Detect which cell encompasses the target text, then output its (X, Y) center coordinate. 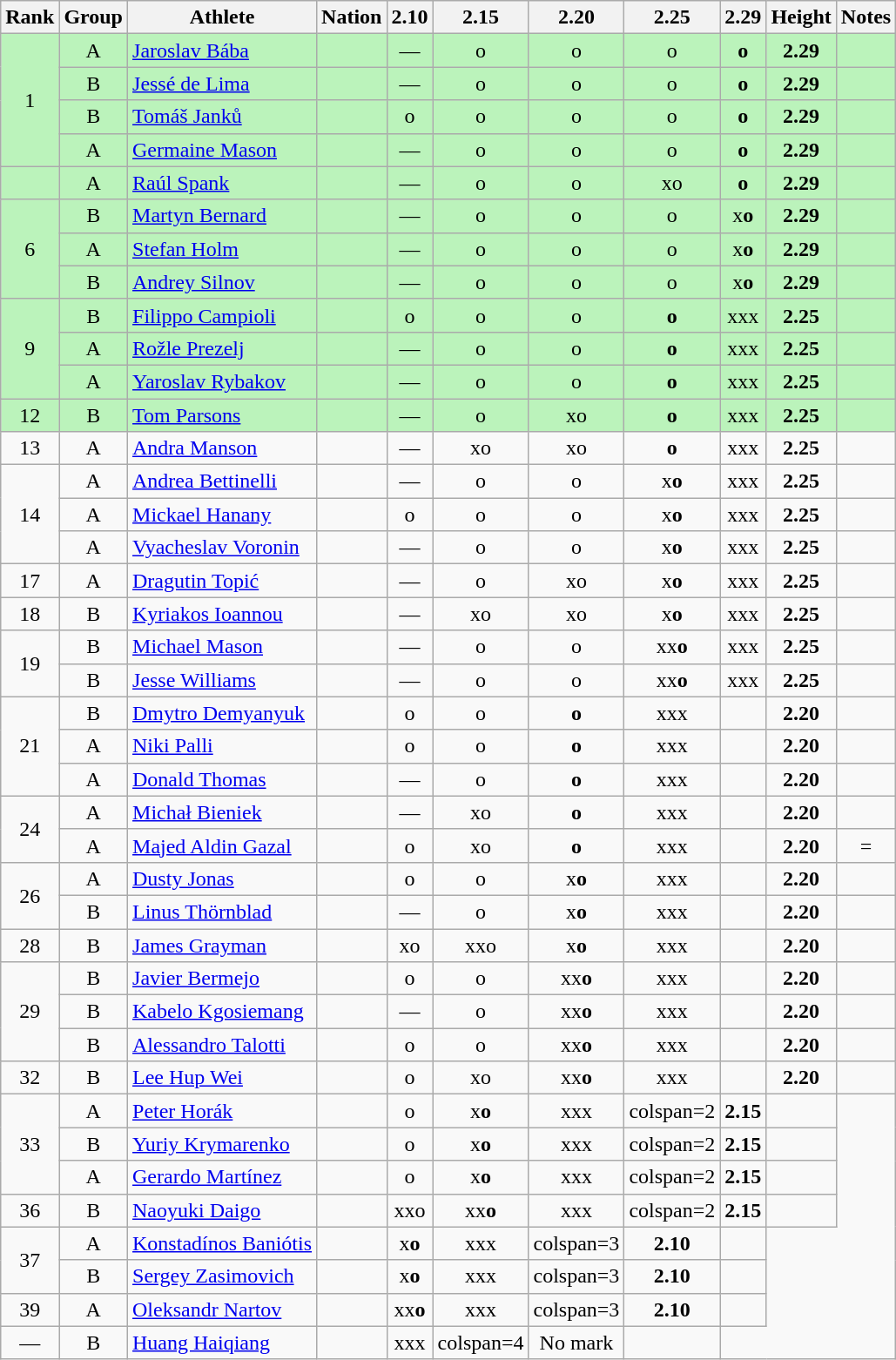
Tomáš Janků (223, 117)
32 (30, 1078)
Majed Aldin Gazal (223, 845)
1 (30, 100)
9 (30, 348)
26 (30, 895)
colspan=4 (481, 1343)
Michael Mason (223, 647)
Height (801, 17)
Jaroslav Bába (223, 50)
Athlete (223, 17)
Andrey Silnov (223, 282)
Raúl Spank (223, 183)
Alessandro Talotti (223, 1045)
36 (30, 1210)
24 (30, 829)
Kyriakos Ioannou (223, 614)
Group (94, 17)
Martyn Bernard (223, 216)
Dragutin Topić (223, 581)
Jessé de Lima (223, 84)
Naoyuki Daigo (223, 1210)
Peter Horák (223, 1111)
14 (30, 515)
Kabelo Kgosiemang (223, 1012)
37 (30, 1260)
Germaine Mason (223, 150)
Sergey Zasimovich (223, 1276)
Linus Thörnblad (223, 912)
Niki Palli (223, 746)
Yaroslav Rybakov (223, 381)
Javier Bermejo (223, 979)
No mark (576, 1343)
6 (30, 249)
Rožle Prezelj (223, 348)
James Grayman (223, 945)
Vyacheslav Voronin (223, 548)
= (866, 845)
Huang Haiqiang (223, 1343)
13 (30, 448)
33 (30, 1144)
Konstadínos Baniótis (223, 1243)
29 (30, 1012)
Tom Parsons (223, 415)
39 (30, 1310)
19 (30, 663)
Filippo Campioli (223, 315)
Lee Hup Wei (223, 1078)
Nation (352, 17)
Dmytro Demyanyuk (223, 713)
18 (30, 614)
Andra Manson (223, 448)
Dusty Jonas (223, 879)
Mickael Hanany (223, 515)
12 (30, 415)
21 (30, 746)
17 (30, 581)
Andrea Bettinelli (223, 481)
Michał Bieniek (223, 812)
Notes (866, 17)
Donald Thomas (223, 779)
Oleksandr Nartov (223, 1310)
Rank (30, 17)
Yuriy Krymarenko (223, 1144)
Stefan Holm (223, 249)
28 (30, 945)
Jesse Williams (223, 680)
Gerardo Martínez (223, 1177)
